Identify which cell holds the provided text, then report its (x, y) central coordinate. 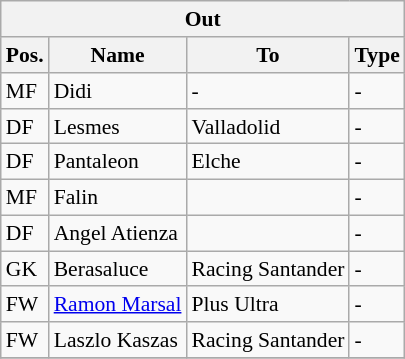
Out (203, 19)
Ramon Marsal (118, 304)
Type (376, 55)
Falin (118, 197)
Valladolid (268, 126)
Lesmes (118, 126)
GK (25, 269)
Pos. (25, 55)
Plus Ultra (268, 304)
Didi (118, 91)
Laszlo Kaszas (118, 340)
To (268, 55)
Name (118, 55)
Elche (268, 162)
Berasaluce (118, 269)
Pantaleon (118, 162)
Angel Atienza (118, 233)
